Return (x, y) of the center of cell containing provided text 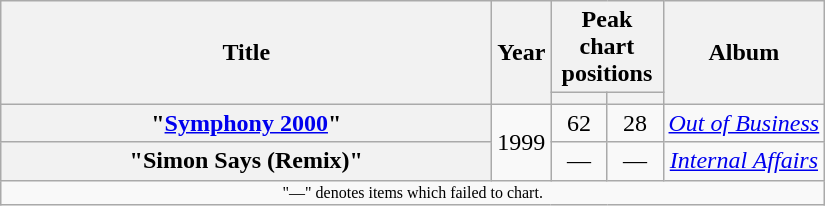
Peak chart positions (607, 47)
62 (579, 123)
"—" denotes items which failed to chart. (413, 192)
Album (744, 52)
Internal Affairs (744, 161)
1999 (522, 142)
Out of Business (744, 123)
"Simon Says (Remix)" (246, 161)
"Symphony 2000" (246, 123)
Title (246, 52)
Year (522, 52)
28 (635, 123)
